From the cell containing the given text, extract its center point as (x, y) coordinate. 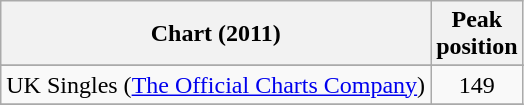
Peakposition (477, 34)
Chart (2011) (216, 34)
149 (477, 85)
UK Singles (The Official Charts Company) (216, 85)
